Capture the cell that displays the provided text and extract its [X, Y] central coordinate. 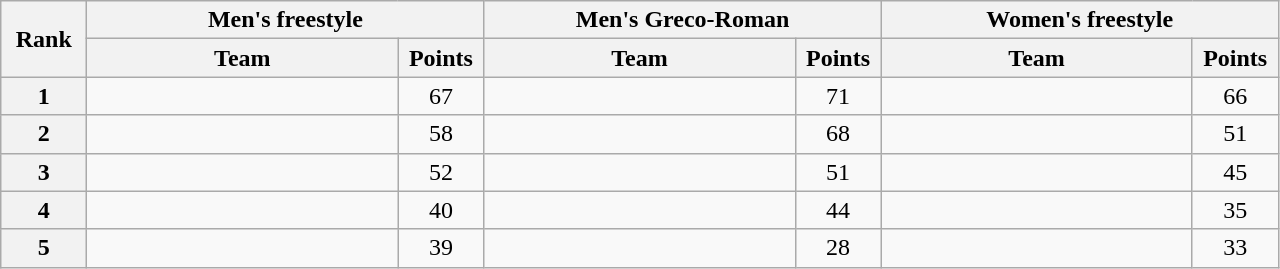
Men's freestyle [286, 20]
52 [441, 172]
35 [1235, 210]
Women's freestyle [1080, 20]
1 [44, 96]
5 [44, 248]
3 [44, 172]
67 [441, 96]
39 [441, 248]
45 [1235, 172]
Rank [44, 39]
4 [44, 210]
68 [838, 134]
Men's Greco-Roman [682, 20]
40 [441, 210]
71 [838, 96]
66 [1235, 96]
2 [44, 134]
44 [838, 210]
58 [441, 134]
33 [1235, 248]
28 [838, 248]
